Pinpoint the cell where the given text exists, returning its [X, Y] midpoint coordinate. 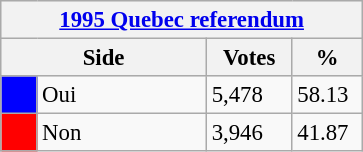
41.87 [328, 133]
58.13 [328, 95]
% [328, 58]
Oui [122, 95]
Votes [249, 58]
1995 Quebec referendum [182, 20]
5,478 [249, 95]
Side [104, 58]
3,946 [249, 133]
Non [122, 133]
